For the text-containing cell, return its midpoint in [x, y] coordinate format. 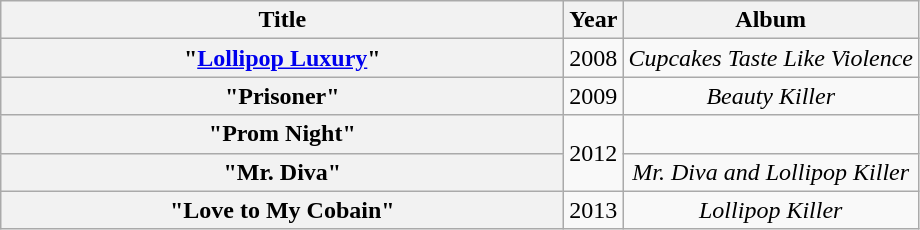
Cupcakes Taste Like Violence [771, 58]
"Lollipop Luxury" [282, 58]
Lollipop Killer [771, 210]
"Mr. Diva" [282, 172]
2012 [594, 153]
2008 [594, 58]
Album [771, 20]
Mr. Diva and Lollipop Killer [771, 172]
Beauty Killer [771, 96]
2013 [594, 210]
Year [594, 20]
Title [282, 20]
"Love to My Cobain" [282, 210]
2009 [594, 96]
"Prisoner" [282, 96]
"Prom Night" [282, 134]
